From the cell containing the given text, extract its center point as (x, y) coordinate. 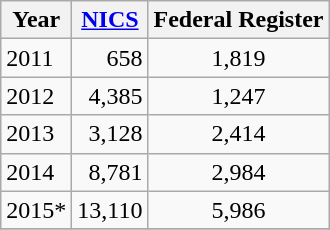
3,128 (110, 134)
NICS (110, 20)
1,819 (238, 58)
2012 (36, 96)
8,781 (110, 172)
4,385 (110, 96)
2,984 (238, 172)
2014 (36, 172)
2013 (36, 134)
2015* (36, 210)
2,414 (238, 134)
2011 (36, 58)
13,110 (110, 210)
1,247 (238, 96)
658 (110, 58)
Year (36, 20)
Federal Register (238, 20)
5,986 (238, 210)
